For the text-containing cell, return its midpoint in [x, y] coordinate format. 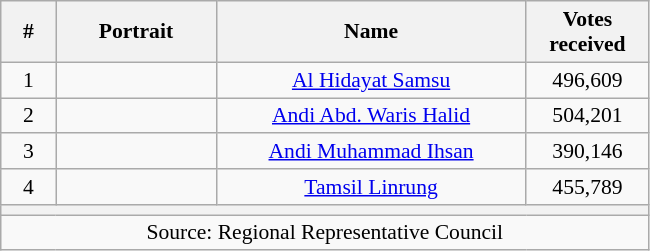
Portrait [136, 32]
4 [28, 187]
Source: Regional Representative Council [325, 233]
Al Hidayat Samsu [371, 80]
390,146 [588, 152]
Andi Abd. Waris Halid [371, 116]
2 [28, 116]
455,789 [588, 187]
496,609 [588, 80]
1 [28, 80]
Votes received [588, 32]
Tamsil Linrung [371, 187]
Andi Muhammad Ihsan [371, 152]
504,201 [588, 116]
3 [28, 152]
# [28, 32]
Name [371, 32]
